Identify which cell holds the provided text, then report its [x, y] central coordinate. 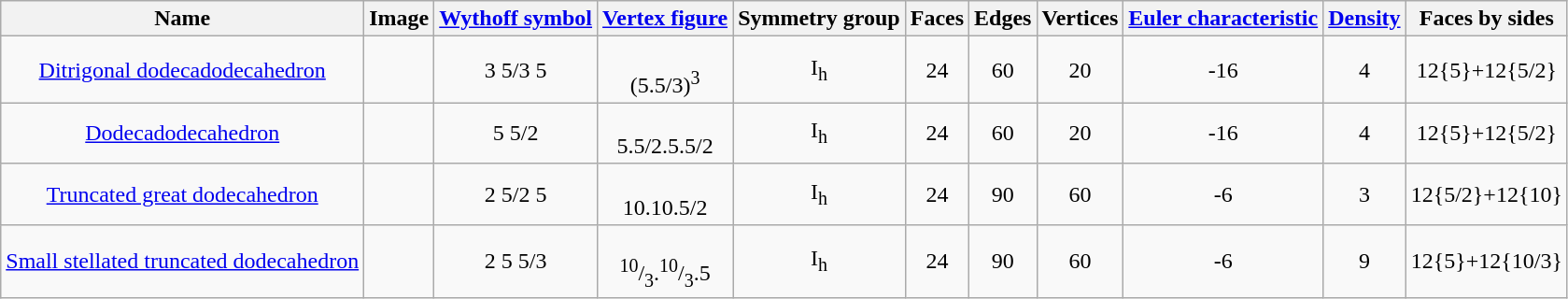
Faces by sides [1487, 19]
5.5/2.5.5/2 [665, 133]
(5.5/3)3 [665, 70]
Vertex figure [665, 19]
3 [1364, 194]
Density [1364, 19]
Symmetry group [820, 19]
5 5/2 [516, 133]
Truncated great dodecahedron [183, 194]
10.10.5/2 [665, 194]
Dodecadodecahedron [183, 133]
Vertices [1080, 19]
12{5}+12{10/3} [1487, 261]
9 [1364, 261]
Wythoff symbol [516, 19]
Small stellated truncated dodecahedron [183, 261]
12{5/2}+12{10} [1487, 194]
Euler characteristic [1223, 19]
Image [400, 19]
Edges [1003, 19]
10/3.10/3.5 [665, 261]
Faces [937, 19]
Name [183, 19]
Ditrigonal dodecadodecahedron [183, 70]
3 5/3 5 [516, 70]
2 5/2 5 [516, 194]
2 5 5/3 [516, 261]
